From the cell containing the given text, extract its center point as (x, y) coordinate. 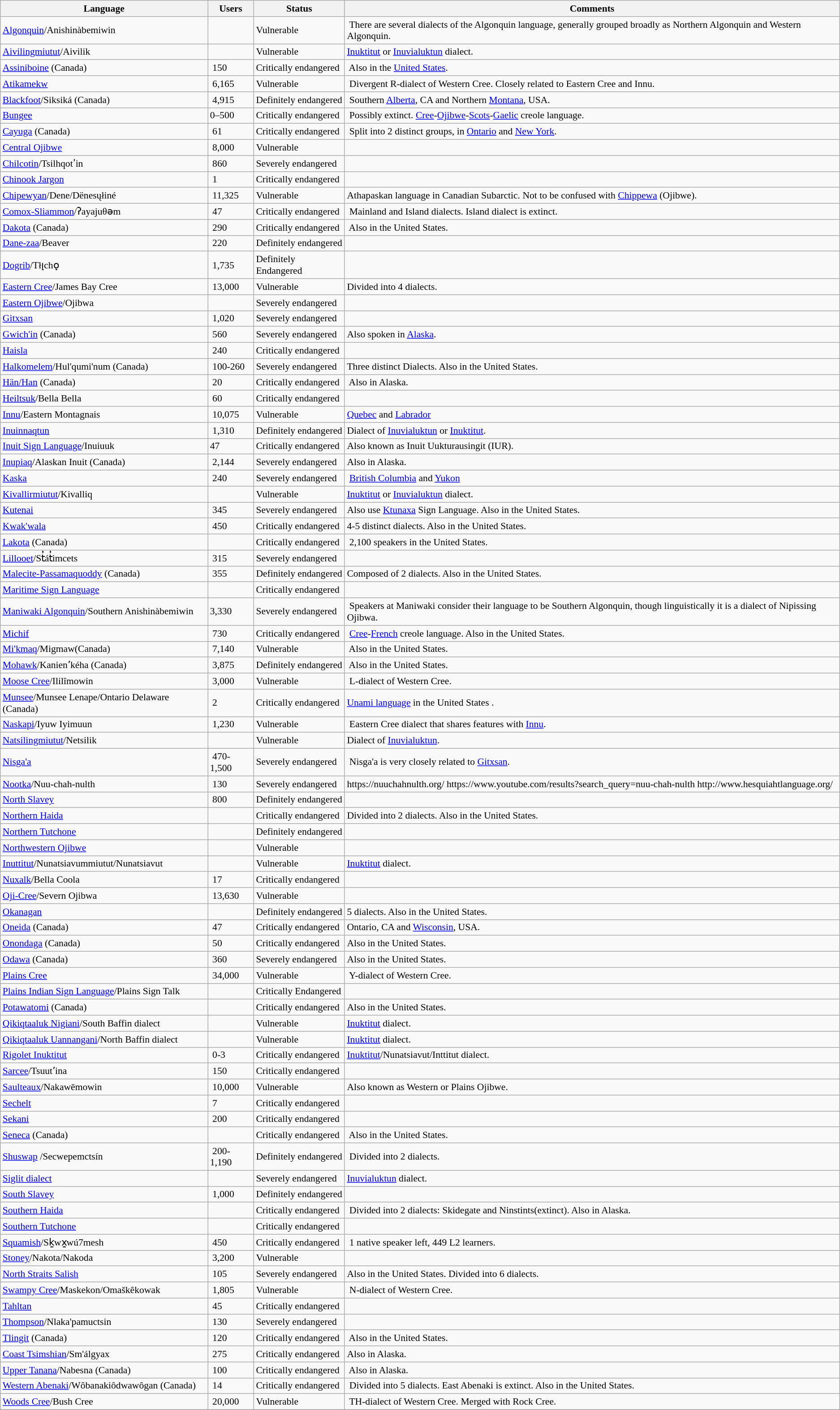
Split into 2 distinct groups, in Ontario and New York. (592, 132)
Divided into 4 dialects. (592, 287)
Lillooet/St̓át̓imcets (104, 558)
Northern Haida (104, 816)
Mohawk/Kanienʼkéha (Canada) (104, 665)
Coast Tsimshian/Sm'álgyax (104, 1354)
1 native speaker left, 449 L2 learners. (592, 1242)
11,325 (231, 196)
Western Abenaki/Wôbanakiôdwawôgan (Canada) (104, 1386)
Inuttitut/Nunatsiavummiutut/Nunatsiavut (104, 864)
Seneca (Canada) (104, 1135)
Halkomelem/Hul'qumi'num (Canada) (104, 367)
360 (231, 960)
Also known as Inuit Uukturausingit (IUR). (592, 446)
200-1,190 (231, 1157)
3,000 (231, 681)
6,165 (231, 84)
0-3 (231, 1055)
L-dialect of Western Cree. (592, 681)
Blackfoot/Siksiká (Canada) (104, 100)
Language (104, 9)
Users (231, 9)
860 (231, 164)
4,915 (231, 100)
1 (231, 180)
800 (231, 800)
Inuvialuktun dialect. (592, 1178)
8,000 (231, 148)
Comox-Sliammon/ʔayajuθəm (104, 211)
Divided into 2 dialects. (592, 1157)
Unami language in the United States . (592, 703)
https://nuuchahnulth.org/ https://www.youtube.com/results?search_query=nuu-chah-nulth http://www.hesquiahtlanguage.org/ (592, 784)
1,000 (231, 1194)
Divergent R-dialect of Western Cree. Closely related to Eastern Cree and Innu. (592, 84)
Atikamekw (104, 84)
Gitxsan (104, 319)
Three distinct Dialects. Also in the United States. (592, 367)
100 (231, 1370)
Dialect of Inuvialuktun or Inuktitut. (592, 431)
Eastern Cree/James Bay Cree (104, 287)
290 (231, 228)
Sekani (104, 1119)
Tahltan (104, 1306)
7 (231, 1103)
Algonquin/Anishinàbemiwin (104, 30)
Saulteaux/Nakawēmowin (104, 1087)
Inuinnaqtun (104, 431)
Mainland and Island dialects. Island dialect is extinct. (592, 211)
1,735 (231, 265)
Status (299, 9)
Also in the United States. Divided into 6 dialects. (592, 1274)
Dakota (Canada) (104, 228)
Dane-zaa/Beaver (104, 243)
Maniwaki Algonquin/Southern Anishinàbemiwin (104, 612)
3,330 (231, 612)
4-5 distinct dialects. Also in the United States. (592, 526)
Nisga'a is very closely related to Gitxsan. (592, 763)
Nuxalk/Bella Coola (104, 880)
Southern Tutchone (104, 1226)
60 (231, 399)
Okanagan (104, 912)
Qikiqtaaluk Nigiani/South Baffin dialect (104, 1023)
Natsilingmiutut/Netsilik (104, 741)
13,630 (231, 896)
2 (231, 703)
Also use Ktunaxa Sign Language. Also in the United States. (592, 510)
Sarcee/Tsuutʼina (104, 1071)
North Slavey (104, 800)
2,100 speakers in the United States. (592, 542)
Moose Cree/Ililîmowin (104, 681)
3,200 (231, 1258)
275 (231, 1354)
100-260 (231, 367)
Maritime Sign Language (104, 590)
Kaska (104, 479)
Possibly extinct. Cree-Ojibwe-Scots-Gaelic creole language. (592, 116)
7,140 (231, 649)
Oneida (Canada) (104, 927)
Sechelt (104, 1103)
220 (231, 243)
Malecite-Passamaquoddy (Canada) (104, 574)
Odawa (Canada) (104, 960)
61 (231, 132)
45 (231, 1306)
315 (231, 558)
470-1,500 (231, 763)
120 (231, 1338)
Lakota (Canada) (104, 542)
730 (231, 634)
Stoney/Nakota/Nakoda (104, 1258)
20,000 (231, 1402)
Siglit dialect (104, 1178)
Ontario, CA and Wisconsin, USA. (592, 927)
Critically Endangered (299, 992)
Northern Tutchone (104, 832)
Hän/Han (Canada) (104, 383)
Composed of 2 dialects. Also in the United States. (592, 574)
Southern Alberta, CA and Northern Montana, USA. (592, 100)
Swampy Cree/Maskekon/Omaškêkowak (104, 1290)
560 (231, 335)
Eastern Cree dialect that shares features with Innu. (592, 724)
Oji-Cree/Severn Ojibwa (104, 896)
Inuktitut/Nunatsiavut/Inttitut dialect. (592, 1055)
TH-dialect of Western Cree. Merged with Rock Cree. (592, 1402)
Mi'kmaq/Migmaw(Canada) (104, 649)
N-dialect of Western Cree. (592, 1290)
200 (231, 1119)
1,020 (231, 319)
Potawatomi (Canada) (104, 1008)
Comments (592, 9)
Divided into 5 dialects. East Abenaki is extinct. Also in the United States. (592, 1386)
Kwak'wala (104, 526)
Shuswap /Secwepemctsín (104, 1157)
355 (231, 574)
Assiniboine (Canada) (104, 68)
Chinook Jargon (104, 180)
34,000 (231, 975)
Inupiaq/Alaskan Inuit (Canada) (104, 462)
Definitely Endangered (299, 265)
Thompson/Nlaka'pamuctsin (104, 1322)
North Straits Salish (104, 1274)
Rigolet Inuktitut (104, 1055)
10,075 (231, 414)
13,000 (231, 287)
Qikiqtaaluk Uannangani/North Baffin dialect (104, 1039)
3,875 (231, 665)
Chilcotin/Tsilhqotʹin (104, 164)
There are several dialects of the Algonquin language, generally grouped broadly as Northern Algonquin and Western Algonquin. (592, 30)
Onondaga (Canada) (104, 944)
Heiltsuk/Bella Bella (104, 399)
Divided into 2 dialects: Skidegate and Ninstints(extinct). Also in Alaska. (592, 1211)
Innu/Eastern Montagnais (104, 414)
Northwestern Ojibwe (104, 848)
14 (231, 1386)
Naskapi/Iyuw Iyimuun (104, 724)
5 dialects. Also in the United States. (592, 912)
Central Ojibwe (104, 148)
0–500 (231, 116)
South Slavey (104, 1194)
Plains Indian Sign Language/Plains Sign Talk (104, 992)
Woods Cree/Bush Cree (104, 1402)
Bungee (104, 116)
Divided into 2 dialects. Also in the United States. (592, 816)
10,000 (231, 1087)
Speakers at Maniwaki consider their language to be Southern Algonquin, though linguistically it is a dialect of Nipissing Ojibwa. (592, 612)
Athapaskan language in Canadian Subarctic. Not to be confused with Chippewa (Ojibwe). (592, 196)
Squamish/Sḵwx̱wú7mesh (104, 1242)
Southern Haida (104, 1211)
Also spoken in Alaska. (592, 335)
Aivilingmiutut/Aivilik (104, 52)
Kivallirmiutut/Kivalliq (104, 494)
British Columbia and Yukon (592, 479)
345 (231, 510)
Nootka/Nuu-chah-nulth (104, 784)
1,310 (231, 431)
Michif (104, 634)
Inuit Sign Language/Inuiuuk (104, 446)
Haisla (104, 351)
Y-dialect of Western Cree. (592, 975)
Cayuga (Canada) (104, 132)
105 (231, 1274)
Munsee/Munsee Lenape/Ontario Delaware (Canada) (104, 703)
Plains Cree (104, 975)
Quebec and Labrador (592, 414)
Eastern Ojibwe/Ojibwa (104, 303)
50 (231, 944)
1,230 (231, 724)
17 (231, 880)
Chipewyan/Dene/Dënesųłiné (104, 196)
2,144 (231, 462)
Cree-French creole language. Also in the United States. (592, 634)
Tlingit (Canada) (104, 1338)
1,805 (231, 1290)
Upper Tanana/Nabesna (Canada) (104, 1370)
20 (231, 383)
Dialect of Inuvialuktun. (592, 741)
Kutenai (104, 510)
Nisga'a (104, 763)
Dogrib/Tłı̨chǫ (104, 265)
Also known as Western or Plains Ojibwe. (592, 1087)
Gwich'in (Canada) (104, 335)
